Extract the (X, Y) coordinate from the center of the cell holding the provided text.  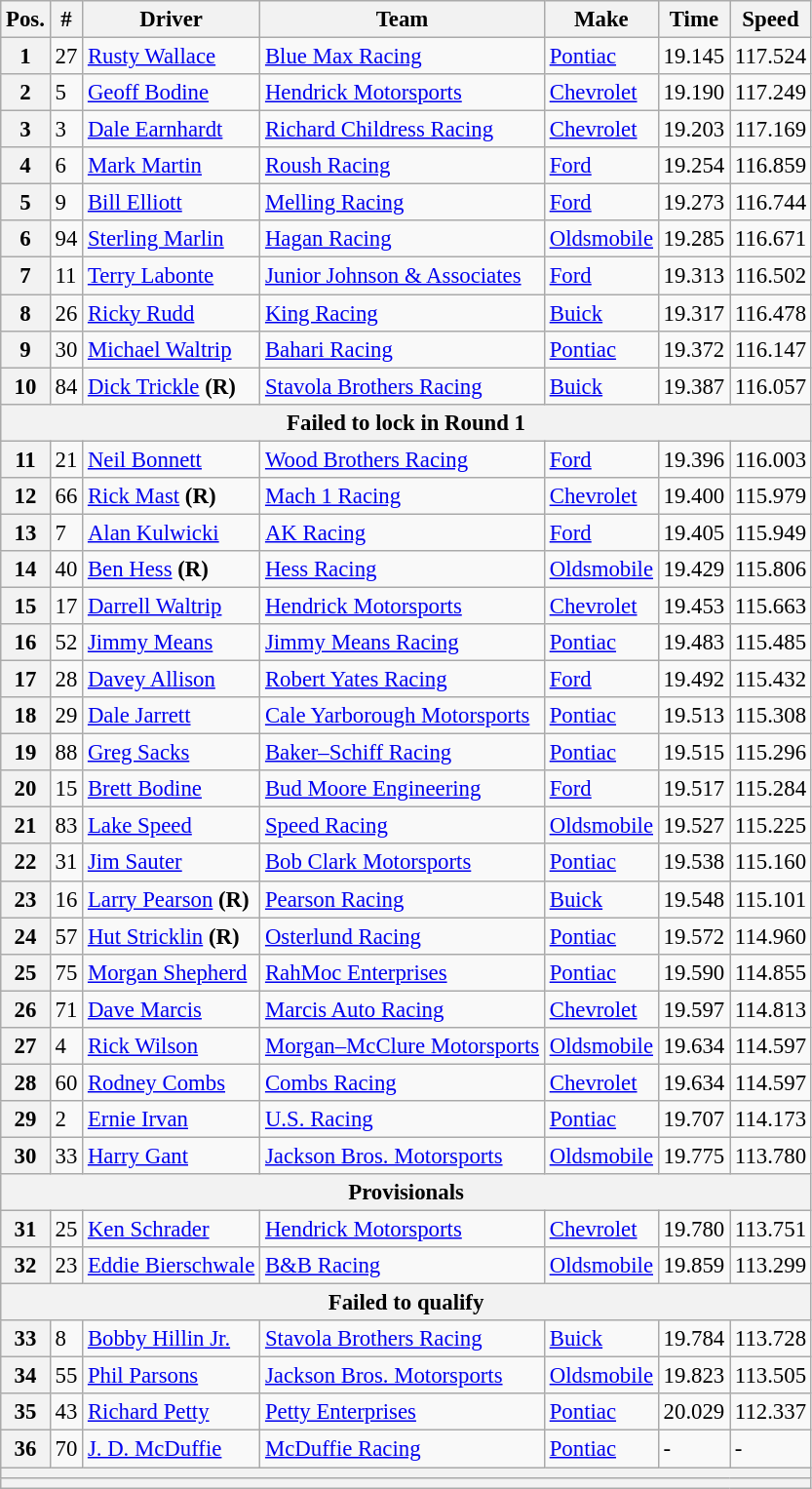
84 (66, 386)
Failed to qualify (406, 1303)
34 (25, 1376)
19.453 (694, 606)
Time (694, 20)
36 (25, 1449)
19.784 (694, 1339)
19.590 (694, 972)
Team (403, 20)
19.859 (694, 1266)
Jimmy Means (172, 643)
32 (25, 1266)
Davey Allison (172, 680)
116.057 (771, 386)
14 (25, 569)
Sterling Marlin (172, 239)
116.671 (771, 239)
19.396 (694, 459)
U.S. Racing (403, 1119)
Failed to lock in Round 1 (406, 422)
19.483 (694, 643)
Wood Brothers Racing (403, 459)
King Racing (403, 313)
Larry Pearson (R) (172, 899)
115.225 (771, 826)
Osterlund Racing (403, 936)
1 (25, 57)
Bobby Hillin Jr. (172, 1339)
Richard Childress Racing (403, 130)
19.313 (694, 276)
19.492 (694, 680)
114.855 (771, 972)
19.548 (694, 899)
19.538 (694, 863)
13 (25, 532)
19.572 (694, 936)
22 (25, 863)
Richard Petty (172, 1413)
24 (25, 936)
Petty Enterprises (403, 1413)
AK Racing (403, 532)
Ricky Rudd (172, 313)
20 (25, 789)
Dave Marcis (172, 1009)
115.160 (771, 863)
116.147 (771, 349)
19.513 (694, 716)
Rick Wilson (172, 1046)
75 (66, 972)
J. D. McDuffie (172, 1449)
113.728 (771, 1339)
Morgan–McClure Motorsports (403, 1046)
55 (66, 1376)
19.372 (694, 349)
114.813 (771, 1009)
116.478 (771, 313)
19.707 (694, 1119)
66 (66, 496)
115.101 (771, 899)
Junior Johnson & Associates (403, 276)
Dick Trickle (R) (172, 386)
19.285 (694, 239)
19.405 (694, 532)
94 (66, 239)
52 (66, 643)
19.429 (694, 569)
Rusty Wallace (172, 57)
117.169 (771, 130)
19.317 (694, 313)
116.502 (771, 276)
Phil Parsons (172, 1376)
19 (25, 753)
B&B Racing (403, 1266)
115.308 (771, 716)
57 (66, 936)
115.949 (771, 532)
Hagan Racing (403, 239)
116.003 (771, 459)
Ben Hess (R) (172, 569)
113.780 (771, 1156)
43 (66, 1413)
19.254 (694, 166)
115.485 (771, 643)
117.249 (771, 93)
83 (66, 826)
Rodney Combs (172, 1082)
Mach 1 Racing (403, 496)
Bahari Racing (403, 349)
40 (66, 569)
19.780 (694, 1230)
Greg Sacks (172, 753)
Lake Speed (172, 826)
19.190 (694, 93)
19.517 (694, 789)
Ernie Irvan (172, 1119)
19.145 (694, 57)
19.823 (694, 1376)
115.806 (771, 569)
19.775 (694, 1156)
116.744 (771, 203)
Geoff Bodine (172, 93)
Roush Racing (403, 166)
Make (600, 20)
20.029 (694, 1413)
Robert Yates Racing (403, 680)
115.663 (771, 606)
88 (66, 753)
Ken Schrader (172, 1230)
Terry Labonte (172, 276)
# (66, 20)
Rick Mast (R) (172, 496)
19.597 (694, 1009)
Bob Clark Motorsports (403, 863)
Pearson Racing (403, 899)
113.299 (771, 1266)
Mark Martin (172, 166)
Pos. (25, 20)
RahMoc Enterprises (403, 972)
Jim Sauter (172, 863)
114.960 (771, 936)
19.203 (694, 130)
19.400 (694, 496)
Michael Waltrip (172, 349)
McDuffie Racing (403, 1449)
18 (25, 716)
Melling Racing (403, 203)
Driver (172, 20)
Eddie Bierschwale (172, 1266)
113.751 (771, 1230)
19.387 (694, 386)
115.296 (771, 753)
117.524 (771, 57)
Provisionals (406, 1193)
Marcis Auto Racing (403, 1009)
70 (66, 1449)
Bill Elliott (172, 203)
Baker–Schiff Racing (403, 753)
112.337 (771, 1413)
114.173 (771, 1119)
19.273 (694, 203)
Speed Racing (403, 826)
Morgan Shepherd (172, 972)
35 (25, 1413)
116.859 (771, 166)
Bud Moore Engineering (403, 789)
Alan Kulwicki (172, 532)
115.284 (771, 789)
Hess Racing (403, 569)
Cale Yarborough Motorsports (403, 716)
Blue Max Racing (403, 57)
60 (66, 1082)
115.432 (771, 680)
Harry Gant (172, 1156)
Neil Bonnett (172, 459)
12 (25, 496)
Brett Bodine (172, 789)
19.527 (694, 826)
113.505 (771, 1376)
115.979 (771, 496)
Hut Stricklin (R) (172, 936)
19.515 (694, 753)
Speed (771, 20)
Dale Jarrett (172, 716)
10 (25, 386)
Darrell Waltrip (172, 606)
Combs Racing (403, 1082)
Dale Earnhardt (172, 130)
Jimmy Means Racing (403, 643)
71 (66, 1009)
